Extract the (X, Y) coordinate from the center of the cell holding the provided text.  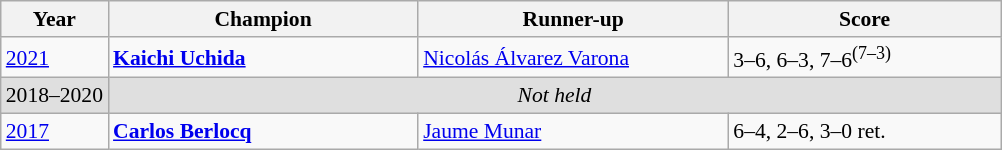
Champion (263, 19)
Jaume Munar (573, 132)
Nicolás Álvarez Varona (573, 58)
6–4, 2–6, 3–0 ret. (864, 132)
Kaichi Uchida (263, 58)
Year (54, 19)
2021 (54, 58)
2017 (54, 132)
3–6, 6–3, 7–6(7–3) (864, 58)
2018–2020 (54, 96)
Carlos Berlocq (263, 132)
Runner-up (573, 19)
Score (864, 19)
Not held (554, 96)
